Determine the [X, Y] coordinate at the center of the cell enclosing the given text.  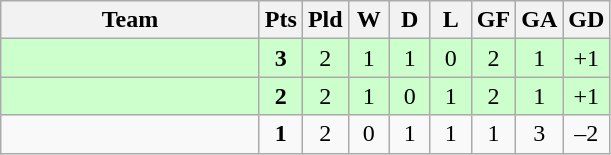
GD [586, 20]
GA [540, 20]
D [410, 20]
GF [493, 20]
Pts [280, 20]
Team [130, 20]
L [450, 20]
W [368, 20]
Pld [325, 20]
–2 [586, 134]
